Detect which cell encompasses the target text, then output its [x, y] center coordinate. 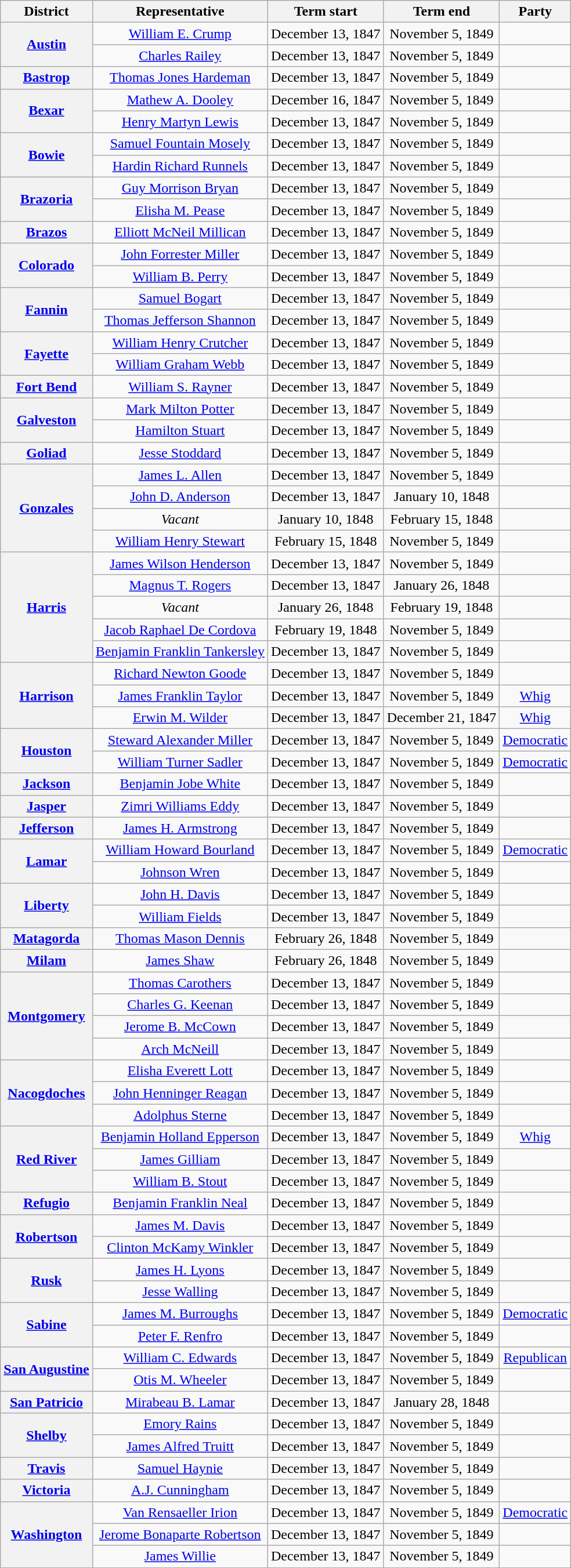
San Augustine [46, 1369]
Sabine [46, 1324]
John Henninger Reagan [180, 1093]
John H. Davis [180, 894]
William B. Perry [180, 277]
Steward Alexander Miller [180, 740]
Benjamin Franklin Neal [180, 1203]
Robertson [46, 1236]
Milam [46, 960]
Bowie [46, 155]
Johnson Wren [180, 872]
James Willie [180, 1556]
James H. Lyons [180, 1269]
Otis M. Wheeler [180, 1380]
James Shaw [180, 960]
Elisha Everett Lott [180, 1071]
Jacob Raphael De Cordova [180, 629]
William Turner Sadler [180, 762]
Benjamin Jobe White [180, 784]
Hardin Richard Runnels [180, 166]
Red River [46, 1159]
James M. Davis [180, 1225]
Van Rensaeller Irion [180, 1512]
William Henry Stewart [180, 541]
Jesse Stoddard [180, 453]
District [46, 12]
Houston [46, 751]
Party [535, 12]
Fort Bend [46, 387]
Rusk [46, 1280]
Zimri Williams Eddy [180, 806]
James Wilson Henderson [180, 563]
James M. Burroughs [180, 1313]
Harrison [46, 696]
William Howard Bourland [180, 850]
Goliad [46, 453]
Mathew A. Dooley [180, 100]
Colorado [46, 265]
James H. Armstrong [180, 828]
Benjamin Franklin Tankersley [180, 652]
Samuel Haynie [180, 1468]
Harris [46, 607]
Charles Railey [180, 56]
John Forrester Miller [180, 254]
Mirabeau B. Lamar [180, 1402]
Republican [535, 1358]
James L. Allen [180, 475]
Samuel Fountain Mosely [180, 144]
Brazoria [46, 199]
William Graham Webb [180, 365]
Henry Martyn Lewis [180, 122]
Thomas Jefferson Shannon [180, 321]
Charles G. Keenan [180, 1005]
Bexar [46, 111]
Fayette [46, 354]
William B. Stout [180, 1181]
Representative [180, 12]
Jasper [46, 806]
John D. Anderson [180, 497]
Bastrop [46, 78]
Montgomery [46, 1016]
Thomas Mason Dennis [180, 938]
January 28, 1848 [442, 1402]
James Gilliam [180, 1159]
Austin [46, 45]
William S. Rayner [180, 387]
James Franklin Taylor [180, 696]
December 21, 1847 [442, 718]
Mark Milton Potter [180, 409]
Clinton McKamy Winkler [180, 1247]
Jefferson [46, 828]
Erwin M. Wilder [180, 718]
James Alfred Truitt [180, 1446]
Brazos [46, 232]
Arch McNeill [180, 1049]
Jackson [46, 784]
Victoria [46, 1490]
Emory Rains [180, 1424]
Galveston [46, 420]
Jesse Walling [180, 1291]
William C. Edwards [180, 1358]
Magnus T. Rogers [180, 585]
Adolphus Sterne [180, 1115]
Travis [46, 1468]
Term start [326, 12]
Term end [442, 12]
Jerome Bonaparte Robertson [180, 1534]
Liberty [46, 905]
William Henry Crutcher [180, 343]
William Fields [180, 916]
Hamilton Stuart [180, 431]
Benjamin Holland Epperson [180, 1137]
Richard Newton Goode [180, 674]
San Patricio [46, 1402]
December 16, 1847 [326, 100]
Peter F. Renfro [180, 1335]
Refugio [46, 1203]
Thomas Jones Hardeman [180, 78]
Fannin [46, 310]
Washington [46, 1534]
Gonzales [46, 508]
Thomas Carothers [180, 983]
Nacogdoches [46, 1093]
Guy Morrison Bryan [180, 188]
Samuel Bogart [180, 299]
Elliott McNeil Millican [180, 232]
Lamar [46, 861]
Jerome B. McCown [180, 1027]
Elisha M. Pease [180, 210]
William E. Crump [180, 34]
Shelby [46, 1435]
A.J. Cunningham [180, 1490]
Matagorda [46, 938]
